Return [X, Y] of the center of cell containing provided text 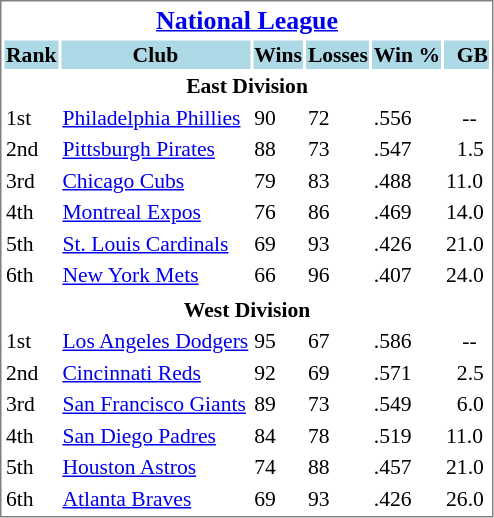
.519 [406, 436]
.556 [406, 118]
San Francisco Giants [156, 404]
Atlanta Braves [156, 498]
14.0 [468, 212]
.469 [406, 212]
.547 [406, 149]
74 [278, 467]
72 [338, 118]
83 [338, 180]
Pittsburgh Pirates [156, 149]
Cincinnati Reds [156, 372]
66 [278, 275]
.488 [406, 180]
78 [338, 436]
East Division [246, 86]
.457 [406, 467]
West Division [246, 310]
Losses [338, 54]
6.0 [468, 404]
.586 [406, 341]
.549 [406, 404]
95 [278, 341]
Rank [30, 54]
New York Mets [156, 275]
GB [468, 54]
96 [338, 275]
76 [278, 212]
Club [156, 54]
89 [278, 404]
St. Louis Cardinals [156, 244]
24.0 [468, 275]
Los Angeles Dodgers [156, 341]
1.5 [468, 149]
Win % [406, 54]
90 [278, 118]
84 [278, 436]
Houston Astros [156, 467]
Montreal Expos [156, 212]
86 [338, 212]
Philadelphia Phillies [156, 118]
26.0 [468, 498]
National League [246, 20]
Wins [278, 54]
San Diego Padres [156, 436]
Chicago Cubs [156, 180]
79 [278, 180]
.571 [406, 372]
2.5 [468, 372]
67 [338, 341]
92 [278, 372]
.407 [406, 275]
